Identify which cell holds the provided text, then report its (X, Y) central coordinate. 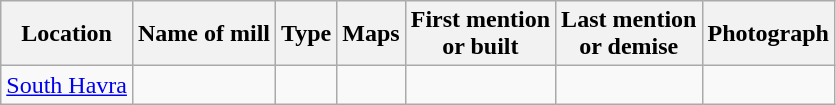
South Havra (67, 85)
Photograph (768, 34)
Type (306, 34)
Last mention or demise (629, 34)
Name of mill (204, 34)
Maps (371, 34)
Location (67, 34)
First mentionor built (480, 34)
